Output the [x, y] coordinate of the center of the cell containing the given text.  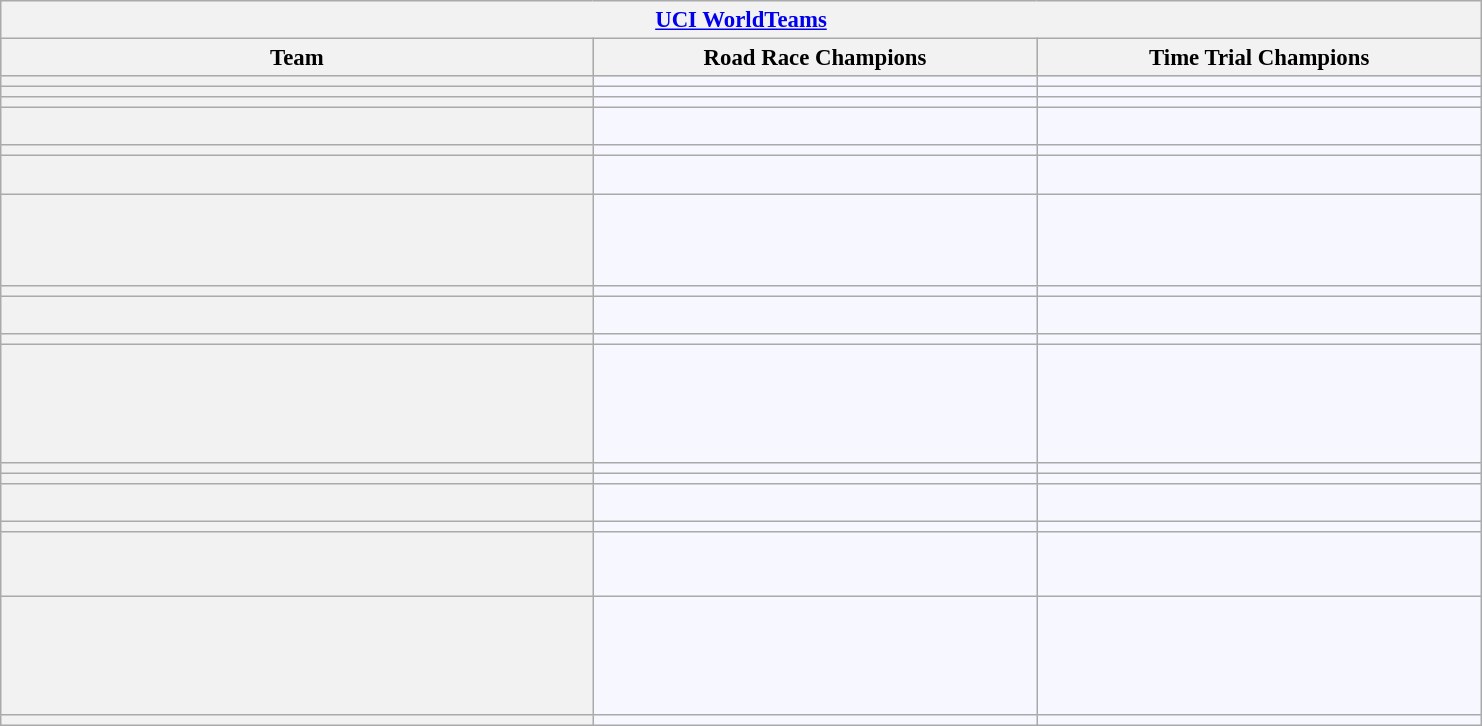
Time Trial Champions [1259, 58]
UCI WorldTeams [741, 20]
Team [297, 58]
Road Race Champions [815, 58]
